Search for the cell housing the specified text and yield its (X, Y) center coordinate. 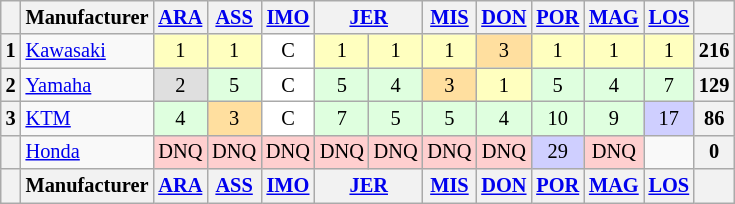
Honda (88, 152)
10 (558, 118)
216 (714, 51)
29 (558, 152)
9 (614, 118)
Yamaha (88, 85)
17 (669, 118)
86 (714, 118)
0 (714, 152)
129 (714, 85)
Kawasaki (88, 51)
KTM (88, 118)
